Identify which cell holds the provided text, then report its [x, y] central coordinate. 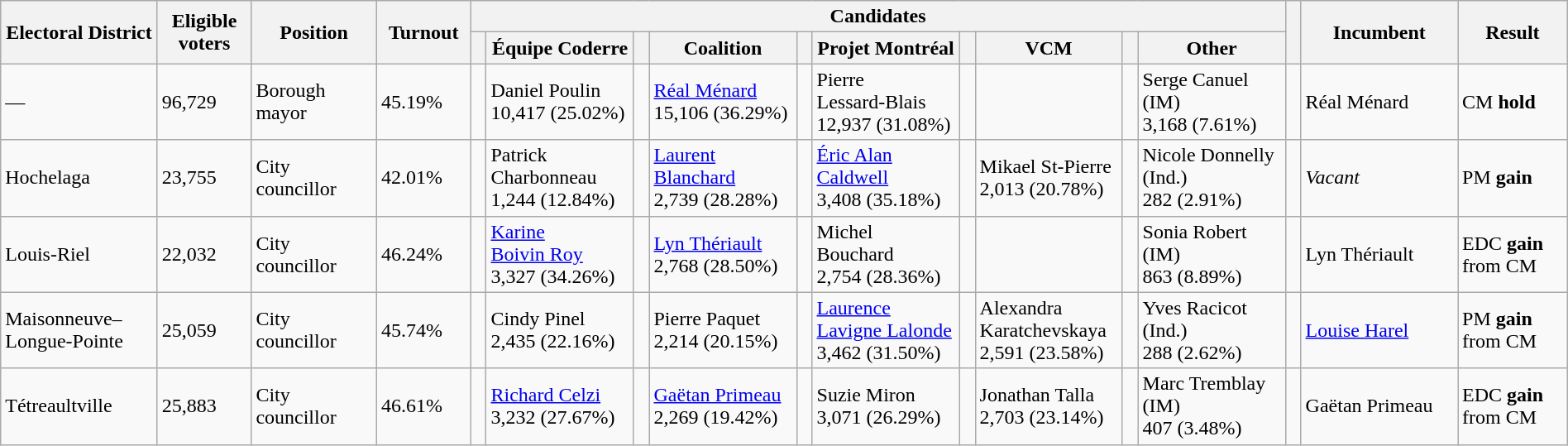
Laurent Blanchard2,739 (28.28%) [723, 178]
Sonia Robert (IM)863 (8.89%) [1212, 254]
Borough mayor [314, 102]
45.74% [423, 330]
PierreLessard-Blais12,937 (31.08%) [886, 102]
96,729 [204, 102]
Suzie Miron3,071 (26.29%) [886, 406]
Yves Racicot (Ind.)288 (2.62%) [1212, 330]
Nicole Donnelly (Ind.)282 (2.91%) [1212, 178]
Alexandra Karatchevskaya2,591 (23.58%) [1049, 330]
Position [314, 32]
PM gain [1512, 178]
46.61% [423, 406]
Cindy Pinel2,435 (22.16%) [560, 330]
Louise Harel [1379, 330]
— [79, 102]
Patrick Charbonneau1,244 (12.84%) [560, 178]
Lyn Thériault [1379, 254]
23,755 [204, 178]
Maisonneuve–Longue-Pointe [79, 330]
KarineBoivin Roy3,327 (34.26%) [560, 254]
PM gain from CM [1512, 330]
Serge Canuel (IM)3,168 (7.61%) [1212, 102]
Louis-Riel [79, 254]
Candidates [878, 17]
25,059 [204, 330]
Turnout [423, 32]
46.24% [423, 254]
Result [1512, 32]
VCM [1049, 48]
CM hold [1512, 102]
Projet Montréal [886, 48]
Tétreaultville [79, 406]
45.19% [423, 102]
Mikael St-Pierre2,013 (20.78%) [1049, 178]
Other [1212, 48]
Pierre Paquet2,214 (20.15%) [723, 330]
Electoral District [79, 32]
Marc Tremblay (IM)407 (3.48%) [1212, 406]
25,883 [204, 406]
Vacant [1379, 178]
Gaëtan Primeau [1379, 406]
Incumbent [1379, 32]
Jonathan Talla2,703 (23.14%) [1049, 406]
Laurence Lavigne Lalonde3,462 (31.50%) [886, 330]
42.01% [423, 178]
Lyn Thériault2,768 (28.50%) [723, 254]
Richard Celzi3,232 (27.67%) [560, 406]
Daniel Poulin10,417 (25.02%) [560, 102]
Eligible voters [204, 32]
22,032 [204, 254]
Réal Ménard [1379, 102]
Michel Bouchard2,754 (28.36%) [886, 254]
Équipe Coderre [560, 48]
Gaëtan Primeau2,269 (19.42%) [723, 406]
Réal Ménard15,106 (36.29%) [723, 102]
Éric Alan Caldwell3,408 (35.18%) [886, 178]
Hochelaga [79, 178]
Coalition [723, 48]
